Locate the cell with the specified text and output its [X, Y] center coordinate. 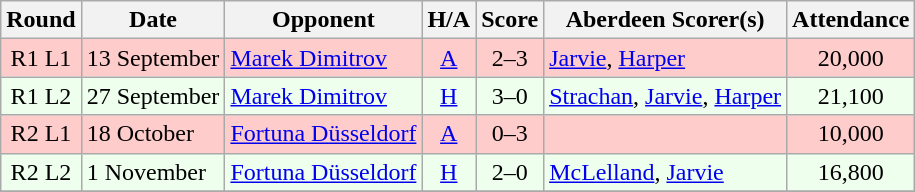
Aberdeen Scorer(s) [666, 20]
R2 L1 [41, 134]
20,000 [851, 58]
Opponent [324, 20]
Date [153, 20]
Jarvie, Harper [666, 58]
2–3 [510, 58]
13 September [153, 58]
R1 L1 [41, 58]
Attendance [851, 20]
Score [510, 20]
3–0 [510, 96]
2–0 [510, 172]
1 November [153, 172]
H/A [449, 20]
0–3 [510, 134]
Strachan, Jarvie, Harper [666, 96]
R1 L2 [41, 96]
18 October [153, 134]
16,800 [851, 172]
21,100 [851, 96]
McLelland, Jarvie [666, 172]
27 September [153, 96]
Round [41, 20]
10,000 [851, 134]
R2 L2 [41, 172]
